Extract the [X, Y] coordinate from the center of the cell holding the provided text.  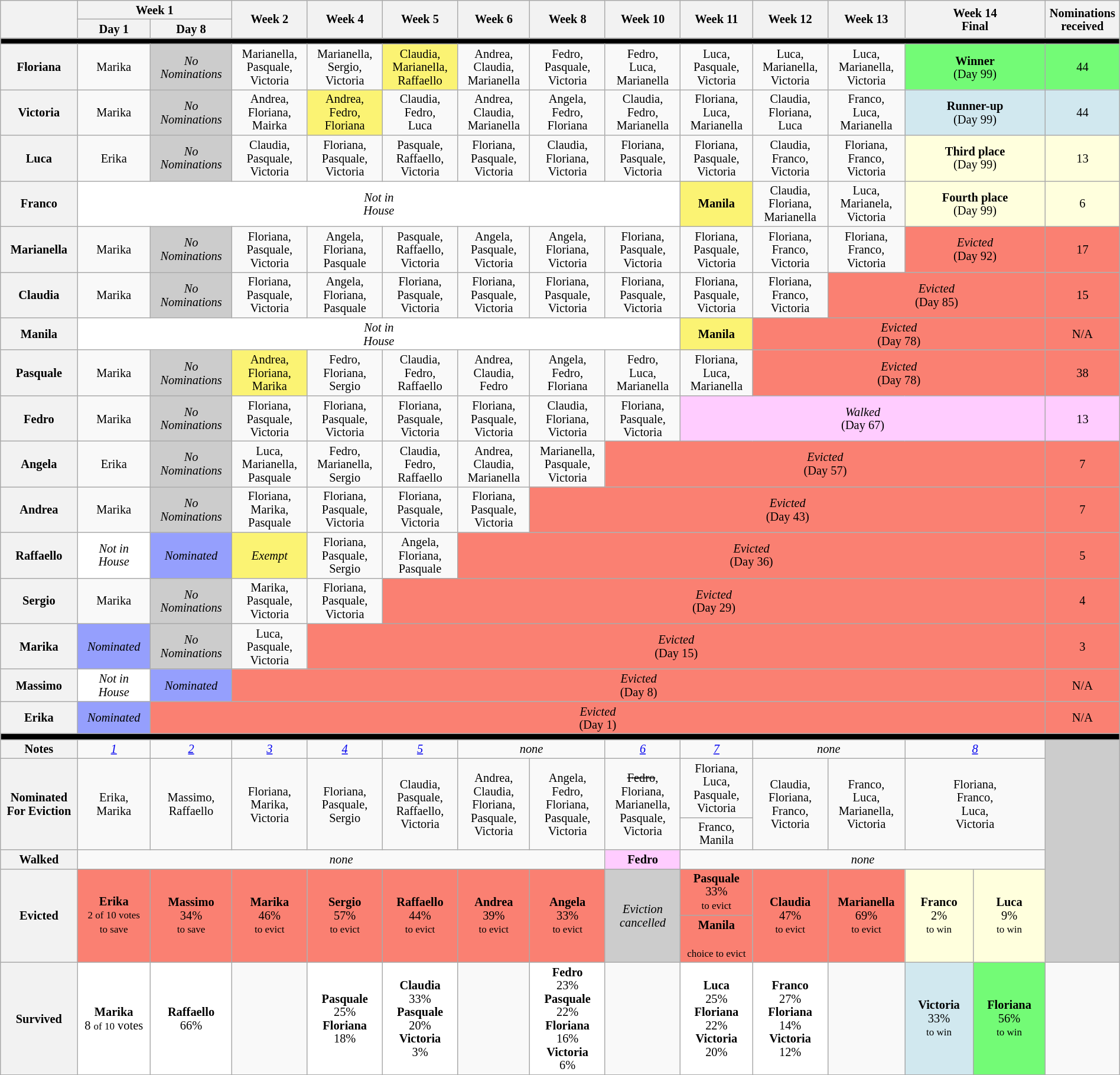
Victoria [39, 112]
Raffaello [39, 556]
Sergio [39, 600]
15 [1083, 294]
Andrea39%to evict [494, 916]
Fedro,Floriana,Marianella,Pasquale,Victoria [643, 804]
Floriana,Marika,Pasquale [269, 509]
Evicted(Day 29) [714, 600]
Massimo34%to save [191, 916]
Andrea,Floriana,Mairka [269, 112]
Evicted(Day 8) [639, 686]
Evicted(Day 15) [676, 647]
Walked(Day 67) [863, 418]
Runner-up(Day 99) [975, 112]
Massimo,Raffaello [191, 804]
Erika2 of 10 votesto save [113, 916]
Luca25%Floriana22%Victoria20% [717, 1018]
2 [191, 749]
Nominationsreceived [1083, 19]
Day 8 [191, 28]
Day 1 [113, 28]
Claudia,Marianella,Raffaello [419, 66]
Raffaello44%to evict [419, 916]
Winner(Day 99) [975, 66]
Claudia,Franco,Victoria [790, 158]
Floriana,Franco,Luca,Victoria [975, 804]
Week 2 [269, 19]
Franco,Luca,Marianella,Victoria [866, 804]
Claudia,Floriana,Franco,Victoria [790, 804]
Fourth place(Day 99) [975, 203]
Marianella [39, 249]
Manilachoice to evict [717, 938]
Evicted(Day 57) [825, 463]
Franco [39, 203]
Claudia,Pasquale,Raffaello,Victoria [419, 804]
Marika,Pasquale,Victoria [269, 600]
Andrea,Claudia,Fedro [494, 372]
Exempt [269, 556]
Luca,Marianela,Victoria [866, 203]
Claudia [39, 294]
NominatedFor Eviction [39, 804]
Franco27%Floriana14%Victoria12% [790, 1018]
Evictioncancelled [643, 916]
Evicted(Day 92) [975, 249]
Raffaello66% [191, 1018]
8 [975, 749]
Luca,Marianella,Pasquale [269, 463]
Evicted [39, 916]
Floriana,Luca,Pasquale,Victoria [717, 788]
Franco,Luca,Marianella [866, 112]
Angela,Floriana,Victoria [567, 249]
Victoria33%to win [939, 1018]
Pasquale33%to evict [717, 892]
Third place(Day 99) [975, 158]
Franco2%to win [939, 916]
Andrea,Floriana,Marika [269, 372]
Massimo [39, 686]
Floriana,Marika,Victoria [269, 804]
Pasquale25%Floriana18% [345, 1018]
Evicted(Day 1) [598, 717]
Claudia,Floriana,Marianella [790, 203]
Week 4 [345, 19]
Marika46%to evict [269, 916]
Franco,Manila [717, 833]
Angela33%to evict [567, 916]
Angela,Fedro,Floriana,Pasquale,Victoria [567, 804]
Marianella,Sergio,Victoria [345, 66]
Walked [39, 859]
Sergio57%to evict [345, 916]
Claudia,Floriana,Luca [790, 112]
Fedro,Pasquale,Victoria [567, 66]
Survived [39, 1018]
Evicted(Day 85) [936, 294]
Luca9%to win [1010, 916]
Fedro,Floriana,Sergio [345, 372]
Andrea,Fedro,Floriana [345, 112]
Evicted(Day 36) [751, 556]
Week 8 [567, 19]
Claudia,Fedro,Marianella [643, 112]
Evicted(Day 43) [788, 509]
Fedro,Marianella,Sergio [345, 463]
Erika,Marika [113, 804]
Andrea,Claudia,Floriana,Pasquale,Victoria [494, 804]
Luca [39, 158]
Week 14Final [975, 19]
Week 5 [419, 19]
1 [113, 749]
Notes [39, 749]
Week 10 [643, 19]
Floriana [39, 66]
Marika8 of 10 votes [113, 1018]
Claudia33%Pasquale20%Victoria3% [419, 1018]
Week 6 [494, 19]
Week 12 [790, 19]
Angela,Pasquale,Victoria [494, 249]
Week 1 [155, 9]
Week 13 [866, 19]
Week 11 [717, 19]
Andrea [39, 509]
Marianella69%to evict [866, 916]
Claudia,Pasquale,Victoria [269, 158]
Fedro23%Pasquale22%Floriana16%Victoria6% [567, 1018]
Floriana56%to win [1010, 1018]
17 [1083, 249]
Claudia47%to evict [790, 916]
Pasquale [39, 372]
Claudia,Fedro,Luca [419, 112]
Angela [39, 463]
38 [1083, 372]
